Pinpoint the cell where the given text exists, returning its (x, y) midpoint coordinate. 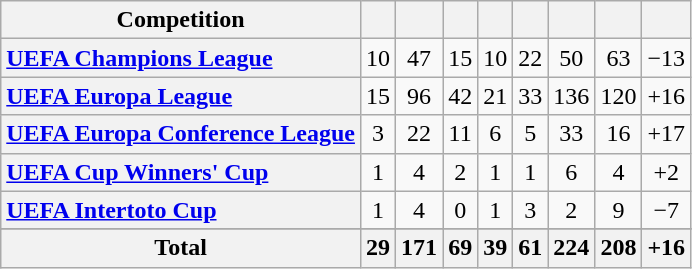
0 (460, 210)
39 (496, 248)
171 (420, 248)
16 (618, 134)
Total (181, 248)
+17 (666, 134)
47 (420, 58)
11 (460, 134)
Competition (181, 20)
61 (530, 248)
−7 (666, 210)
−13 (666, 58)
120 (618, 96)
136 (572, 96)
UEFA Europa Conference League (181, 134)
UEFA Champions League (181, 58)
UEFA Europa League (181, 96)
50 (572, 58)
UEFA Intertoto Cup (181, 210)
+2 (666, 172)
5 (530, 134)
9 (618, 210)
96 (420, 96)
29 (378, 248)
208 (618, 248)
UEFA Cup Winners' Cup (181, 172)
69 (460, 248)
63 (618, 58)
224 (572, 248)
21 (496, 96)
42 (460, 96)
